Return (X, Y) of the center of cell containing provided text 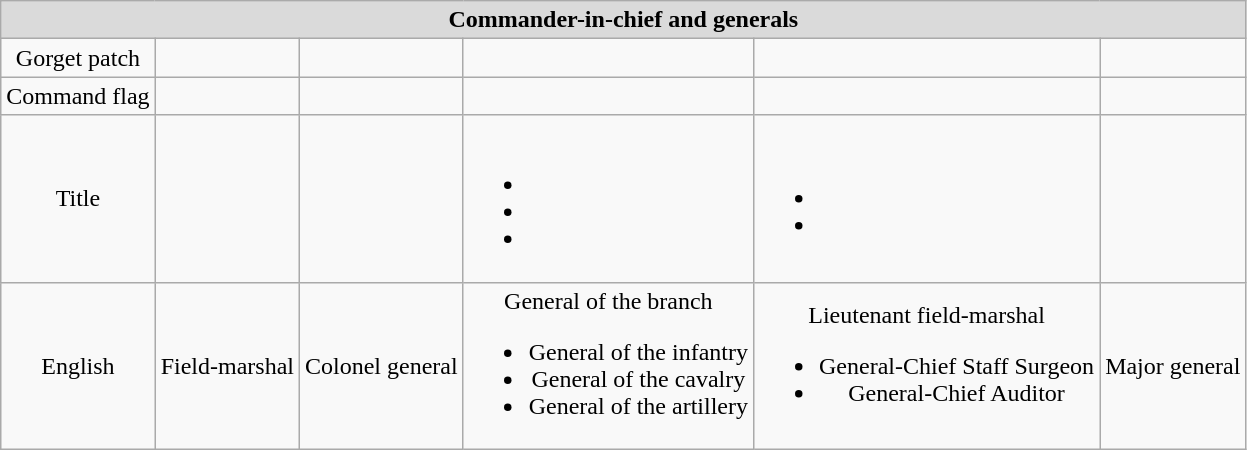
General of the branchGeneral of the infantryGeneral of the cavalryGeneral of the artillery (608, 366)
Title (78, 198)
Lieutenant field-marshalGeneral-Chief Staff SurgeonGeneral-Chief Auditor (926, 366)
Commander-in-chief and generals (624, 20)
Gorget patch (78, 58)
English (78, 366)
Field-marshal (227, 366)
Command flag (78, 96)
Colonel general (382, 366)
Major general (1173, 366)
